Return [x, y] of the center of cell containing provided text 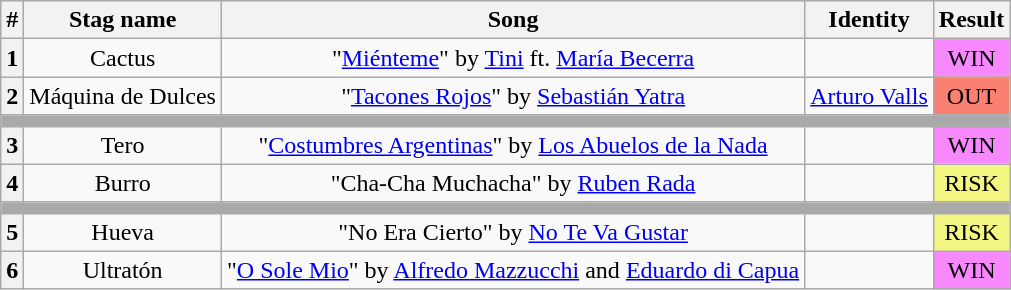
# [12, 20]
Stag name [123, 20]
Identity [870, 20]
Arturo Valls [870, 96]
"No Era Cierto" by No Te Va Gustar [512, 232]
5 [12, 232]
1 [12, 58]
"Costumbres Argentinas" by Los Abuelos de la Nada [512, 145]
"Cha-Cha Muchacha" by Ruben Rada [512, 183]
Song [512, 20]
Cactus [123, 58]
Tero [123, 145]
4 [12, 183]
Burro [123, 183]
Hueva [123, 232]
6 [12, 270]
OUT [971, 96]
"Miénteme" by Tini ft. María Becerra [512, 58]
Máquina de Dulces [123, 96]
2 [12, 96]
"Tacones Rojos" by Sebastián Yatra [512, 96]
3 [12, 145]
Result [971, 20]
Ultratón [123, 270]
"O Sole Mio" by Alfredo Mazzucchi and Eduardo di Capua [512, 270]
